Return (x, y) of the center of cell containing provided text 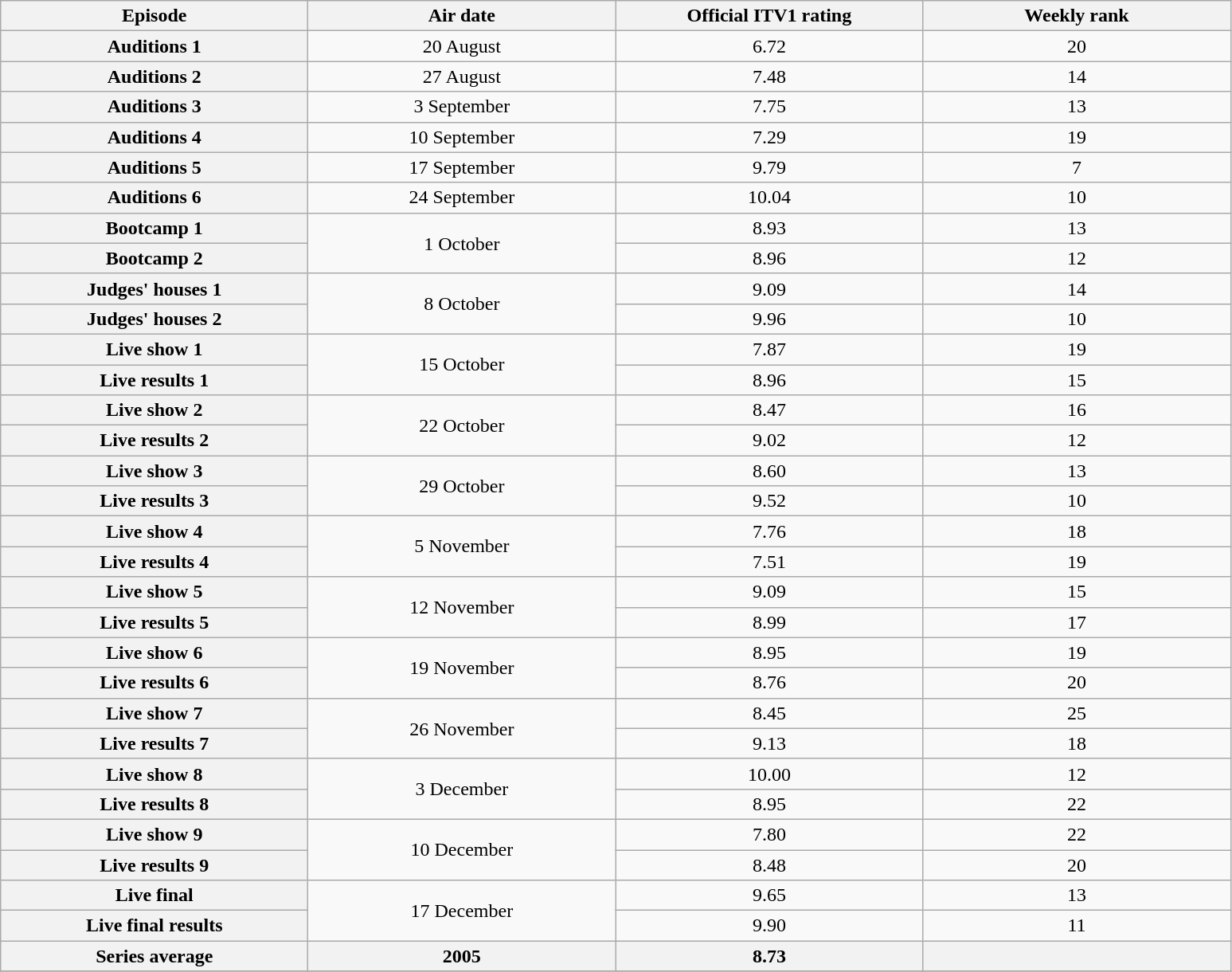
Episode (154, 16)
7.48 (769, 76)
Judges' houses 1 (154, 288)
10 September (462, 137)
26 November (462, 728)
9.65 (769, 896)
Bootcamp 1 (154, 228)
5 November (462, 547)
9.79 (769, 167)
Live results 3 (154, 501)
25 (1077, 713)
16 (1077, 410)
9.52 (769, 501)
2005 (462, 956)
Live results 9 (154, 864)
Live final (154, 896)
7.51 (769, 562)
7.29 (769, 137)
Live show 9 (154, 834)
22 October (462, 425)
9.02 (769, 441)
Live show 5 (154, 592)
Live show 6 (154, 653)
8.99 (769, 622)
Live show 1 (154, 349)
Weekly rank (1077, 16)
Air date (462, 16)
20 August (462, 46)
3 December (462, 789)
9.13 (769, 743)
7 (1077, 167)
9.96 (769, 319)
17 December (462, 911)
15 October (462, 364)
17 September (462, 167)
8.93 (769, 228)
Live results 6 (154, 683)
Bootcamp 2 (154, 258)
8 October (462, 304)
Live final results (154, 926)
Official ITV1 rating (769, 16)
Auditions 1 (154, 46)
8.45 (769, 713)
7.75 (769, 107)
Live show 7 (154, 713)
Auditions 2 (154, 76)
10.04 (769, 198)
8.60 (769, 471)
Live results 2 (154, 441)
1 October (462, 243)
27 August (462, 76)
Live show 4 (154, 531)
Series average (154, 956)
19 November (462, 668)
11 (1077, 926)
9.90 (769, 926)
Live results 4 (154, 562)
Live results 7 (154, 743)
7.76 (769, 531)
Live show 2 (154, 410)
12 November (462, 607)
8.48 (769, 864)
8.76 (769, 683)
17 (1077, 622)
10.00 (769, 774)
10 December (462, 849)
Live show 3 (154, 471)
Auditions 3 (154, 107)
Live results 5 (154, 622)
7.87 (769, 349)
Live results 8 (154, 804)
Judges' houses 2 (154, 319)
Auditions 4 (154, 137)
3 September (462, 107)
24 September (462, 198)
8.73 (769, 956)
Live show 8 (154, 774)
8.47 (769, 410)
6.72 (769, 46)
29 October (462, 486)
Auditions 6 (154, 198)
Auditions 5 (154, 167)
Live results 1 (154, 380)
7.80 (769, 834)
